Determine the (X, Y) coordinate at the center of the cell enclosing the given text.  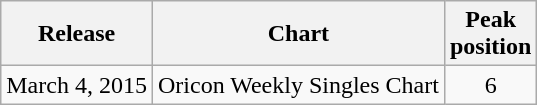
Release (77, 34)
Chart (298, 34)
Peakposition (490, 34)
6 (490, 85)
March 4, 2015 (77, 85)
Oricon Weekly Singles Chart (298, 85)
